For the text-containing cell, return its midpoint in [X, Y] coordinate format. 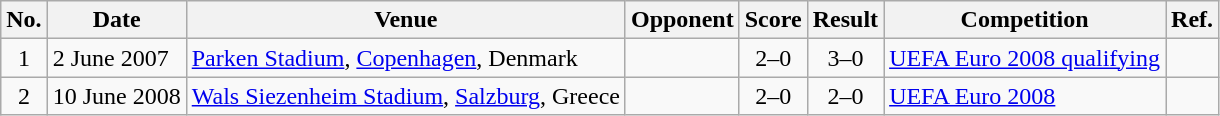
2 [24, 96]
10 June 2008 [116, 96]
2 June 2007 [116, 58]
Venue [406, 20]
Score [773, 20]
Ref. [1192, 20]
Date [116, 20]
Result [845, 20]
Competition [1025, 20]
Opponent [682, 20]
No. [24, 20]
3–0 [845, 58]
1 [24, 58]
UEFA Euro 2008 [1025, 96]
UEFA Euro 2008 qualifying [1025, 58]
Wals Siezenheim Stadium, Salzburg, Greece [406, 96]
Parken Stadium, Copenhagen, Denmark [406, 58]
